Find where the given text appears and provide that cell's center as [X, Y] coordinate. 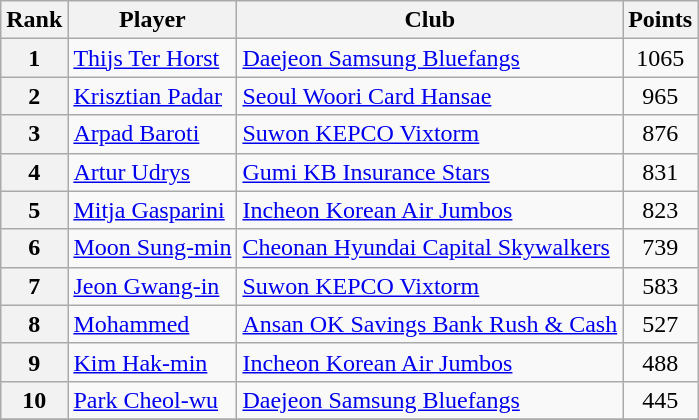
Player [152, 20]
823 [660, 210]
Thijs Ter Horst [152, 58]
Park Cheol-wu [152, 400]
Krisztian Padar [152, 96]
Club [430, 20]
Jeon Gwang-in [152, 286]
10 [34, 400]
1 [34, 58]
739 [660, 248]
Moon Sung-min [152, 248]
Arpad Baroti [152, 134]
Cheonan Hyundai Capital Skywalkers [430, 248]
6 [34, 248]
Seoul Woori Card Hansae [430, 96]
Ansan OK Savings Bank Rush & Cash [430, 324]
Kim Hak-min [152, 362]
Points [660, 20]
445 [660, 400]
8 [34, 324]
876 [660, 134]
5 [34, 210]
831 [660, 172]
Mohammed [152, 324]
Gumi KB Insurance Stars [430, 172]
1065 [660, 58]
9 [34, 362]
2 [34, 96]
Rank [34, 20]
527 [660, 324]
3 [34, 134]
583 [660, 286]
965 [660, 96]
Artur Udrys [152, 172]
488 [660, 362]
7 [34, 286]
Mitja Gasparini [152, 210]
4 [34, 172]
